Capture the cell that displays the provided text and extract its [x, y] central coordinate. 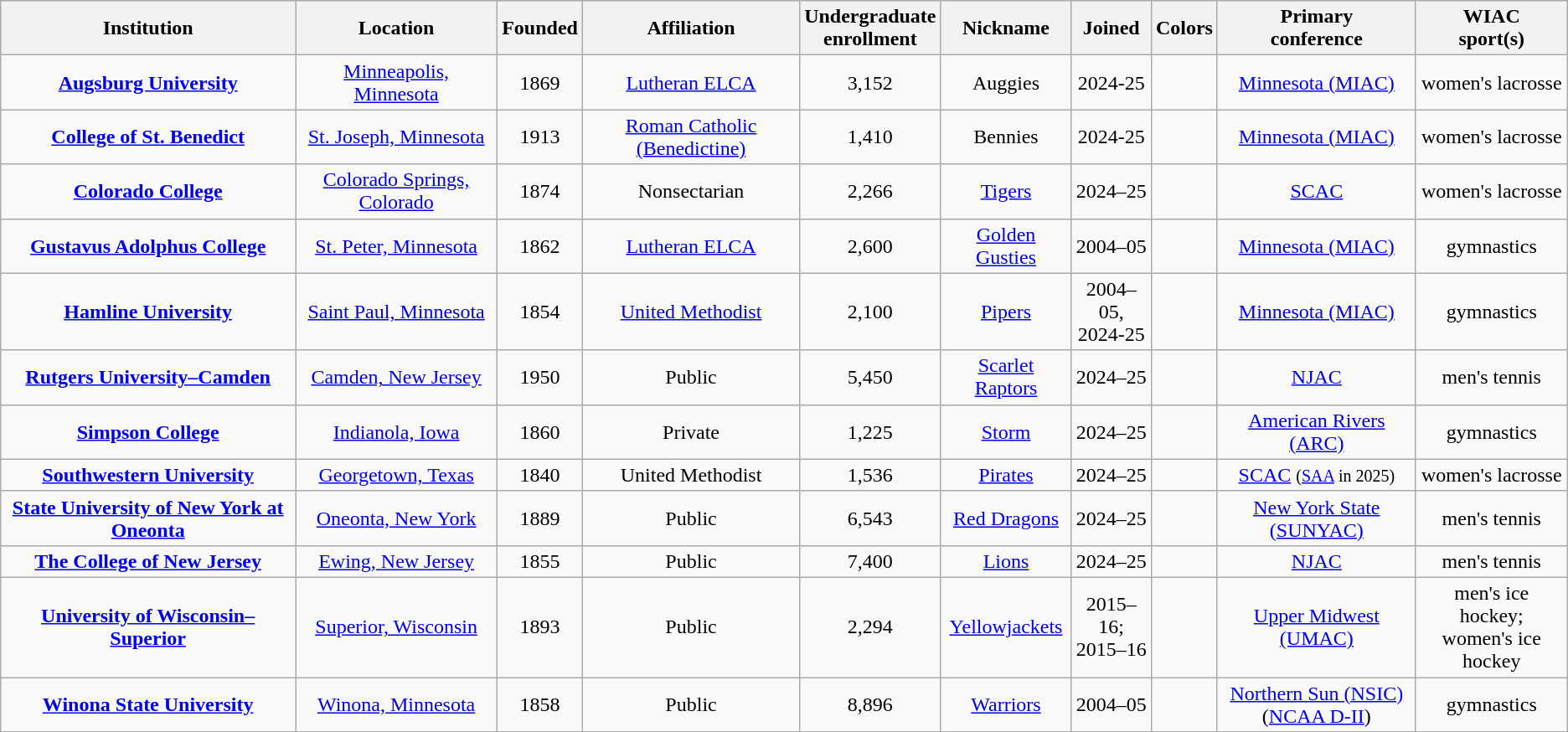
Storm [1006, 432]
SCAC (SAA in 2025) [1317, 475]
men's ice hockey;women's ice hockey [1491, 626]
Yellowjackets [1006, 626]
1,410 [870, 137]
New York State (SUNYAC) [1317, 518]
Pipers [1006, 312]
Affiliation [690, 28]
Golden Gusties [1006, 246]
1855 [540, 561]
Colorado Springs, Colorado [397, 191]
1950 [540, 377]
Institution [148, 28]
Ewing, New Jersey [397, 561]
7,400 [870, 561]
Founded [540, 28]
Tigers [1006, 191]
Augsburg University [148, 82]
1874 [540, 191]
Colorado College [148, 191]
Minneapolis, Minnesota [397, 82]
1840 [540, 475]
Joined [1111, 28]
Red Dragons [1006, 518]
1,536 [870, 475]
Northern Sun (NSIC)(NCAA D-II) [1317, 704]
Auggies [1006, 82]
St. Peter, Minnesota [397, 246]
1893 [540, 626]
Nickname [1006, 28]
Rutgers University–Camden [148, 377]
2015–16;2015–16 [1111, 626]
Nonsectarian [690, 191]
1869 [540, 82]
Indianola, Iowa [397, 432]
University of Wisconsin–Superior [148, 626]
American Rivers (ARC) [1317, 432]
Private [690, 432]
8,896 [870, 704]
Primaryconference [1317, 28]
2004–05,2024-25 [1111, 312]
Winona, Minnesota [397, 704]
Warriors [1006, 704]
Saint Paul, Minnesota [397, 312]
1,225 [870, 432]
1862 [540, 246]
Superior, Wisconsin [397, 626]
State University of New York at Oneonta [148, 518]
Hamline University [148, 312]
2,266 [870, 191]
Oneonta, New York [397, 518]
Southwestern University [148, 475]
Roman Catholic (Benedictine) [690, 137]
WIACsport(s) [1491, 28]
1889 [540, 518]
Winona State University [148, 704]
College of St. Benedict [148, 137]
The College of New Jersey [148, 561]
Gustavus Adolphus College [148, 246]
Lions [1006, 561]
Camden, New Jersey [397, 377]
Undergraduateenrollment [870, 28]
5,450 [870, 377]
1913 [540, 137]
1854 [540, 312]
Simpson College [148, 432]
Scarlet Raptors [1006, 377]
Georgetown, Texas [397, 475]
Colors [1184, 28]
3,152 [870, 82]
St. Joseph, Minnesota [397, 137]
Location [397, 28]
2,294 [870, 626]
2,600 [870, 246]
Upper Midwest (UMAC) [1317, 626]
1860 [540, 432]
1858 [540, 704]
6,543 [870, 518]
Bennies [1006, 137]
2,100 [870, 312]
Pirates [1006, 475]
SCAC [1317, 191]
